Provide the (x, y) coordinate of the cell's center where the given text is located.  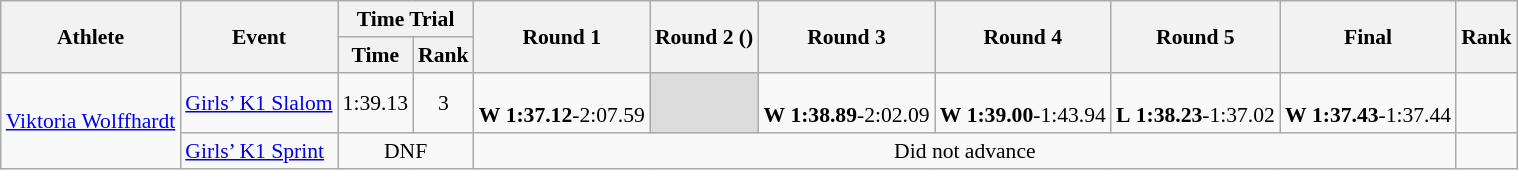
Round 1 (562, 36)
Athlete (91, 36)
L 1:38.23-1:37.02 (1196, 102)
1:39.13 (376, 102)
Round 2 () (704, 36)
DNF (406, 152)
Event (258, 36)
W 1:39.00-1:43.94 (1023, 102)
Round 5 (1196, 36)
Round 3 (846, 36)
Viktoria Wolffhardt (91, 120)
W 1:38.89-2:02.09 (846, 102)
Final (1368, 36)
Round 4 (1023, 36)
Girls’ K1 Slalom (258, 102)
Time (376, 55)
W 1:37.43-1:37.44 (1368, 102)
Girls’ K1 Sprint (258, 152)
W 1:37.12-2:07.59 (562, 102)
Time Trial (406, 19)
3 (444, 102)
Did not advance (966, 152)
